Return the [x, y] coordinate for the center point of the cell that contains the specified text.  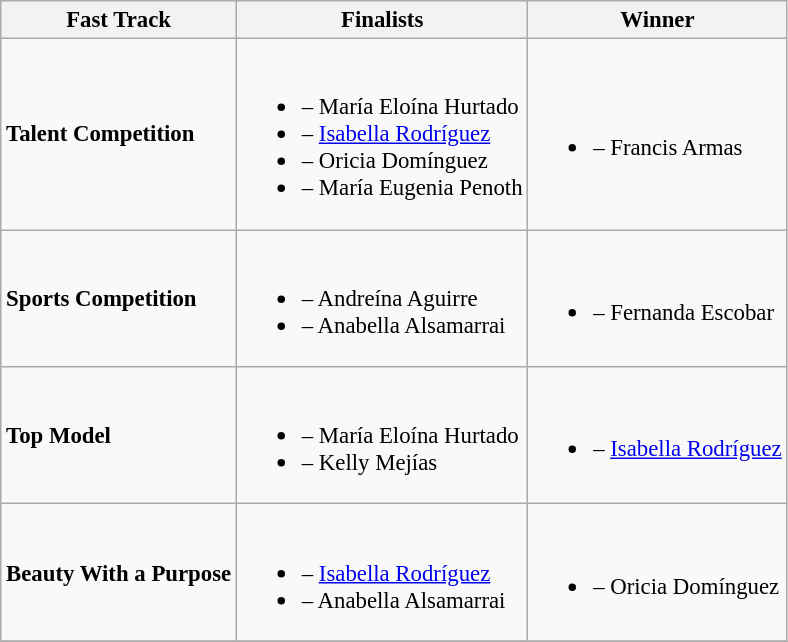
– Fernanda Escobar [658, 298]
– María Eloína Hurtado – Isabella Rodríguez – Oricia Domínguez – María Eugenia Penoth [382, 134]
Sports Competition [119, 298]
Beauty With a Purpose [119, 572]
– Francis Armas [658, 134]
Talent Competition [119, 134]
– María Eloína Hurtado – Kelly Mejías [382, 436]
– Andreína Aguirre – Anabella Alsamarrai [382, 298]
Finalists [382, 20]
– Isabella Rodríguez – Anabella Alsamarrai [382, 572]
Winner [658, 20]
Fast Track [119, 20]
– Isabella Rodríguez [658, 436]
– Oricia Domínguez [658, 572]
Top Model [119, 436]
